Return the [x, y] coordinate for the center point of the cell that contains the specified text.  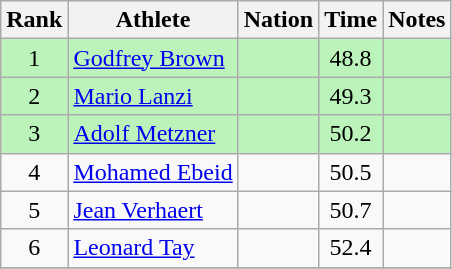
50.5 [351, 172]
Adolf Metzner [153, 134]
Mario Lanzi [153, 96]
Athlete [153, 20]
4 [34, 172]
6 [34, 248]
3 [34, 134]
Notes [417, 20]
5 [34, 210]
1 [34, 58]
Time [351, 20]
Nation [278, 20]
Jean Verhaert [153, 210]
Mohamed Ebeid [153, 172]
Godfrey Brown [153, 58]
49.3 [351, 96]
2 [34, 96]
48.8 [351, 58]
Rank [34, 20]
52.4 [351, 248]
50.7 [351, 210]
50.2 [351, 134]
Leonard Tay [153, 248]
